Extract the [x, y] coordinate from the center of the cell holding the provided text.  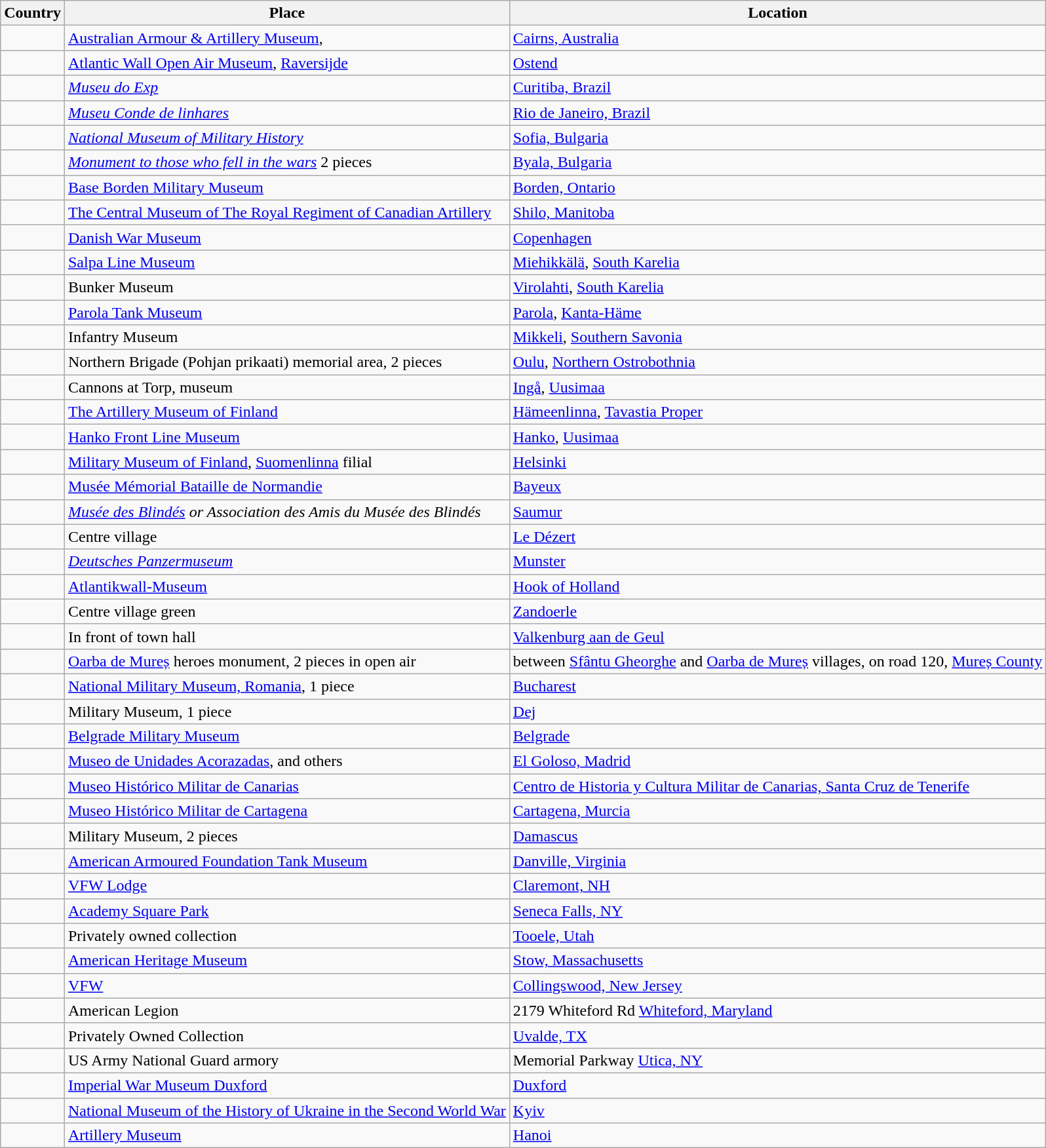
VFW Lodge [287, 886]
Virolahti, South Karelia [777, 287]
Parola, Kanta-Häme [777, 313]
American Heritage Museum [287, 961]
Centro de Historia y Cultura Militar de Canarias, Santa Cruz de Tenerife [777, 786]
Curitiba, Brazil [777, 88]
Atlantikwall-Museum [287, 586]
Le Dézert [777, 537]
Saumur [777, 512]
Borden, Ontario [777, 187]
Oulu, Northern Ostrobothnia [777, 362]
Artillery Museum [287, 1136]
Atlantic Wall Open Air Museum, Raversijde [287, 63]
Seneca Falls, NY [777, 911]
Memorial Parkway Utica, NY [777, 1060]
American Legion [287, 1010]
Bayeux [777, 487]
Imperial War Museum Duxford [287, 1085]
Place [287, 13]
Rio de Janeiro, Brazil [777, 113]
National Military Museum, Romania, 1 piece [287, 686]
Tooele, Utah [777, 936]
Valkenburg aan de Geul [777, 636]
Musée des Blindés or Association des Amis du Musée des Blindés [287, 512]
Parola Tank Museum [287, 313]
Australian Armour & Artillery Museum, [287, 38]
Stow, Massachusetts [777, 961]
US Army National Guard armory [287, 1060]
Ostend [777, 63]
Zandoerle [777, 611]
Military Museum of Finland, Suomenlinna filial [287, 462]
National Museum of Military History [287, 138]
Sofia, Bulgaria [777, 138]
Mikkeli, Southern Savonia [777, 337]
Hanko Front Line Museum [287, 437]
Danville, Virginia [777, 861]
Kyiv [777, 1111]
Centre village green [287, 611]
Musée Mémorial Bataille de Normandie [287, 487]
National Museum of the History of Ukraine in the Second World War [287, 1111]
Oarba de Mureș heroes monument, 2 pieces in open air [287, 661]
Duxford [777, 1085]
Museu do Exp [287, 88]
Uvalde, TX [777, 1035]
Military Museum, 2 pieces [287, 836]
Helsinki [777, 462]
Privately Owned Collection [287, 1035]
Academy Square Park [287, 911]
Cairns, Australia [777, 38]
Miehikkälä, South Karelia [777, 262]
2179 Whiteford Rd Whiteford, Maryland [777, 1010]
Munster [777, 562]
Salpa Line Museum [287, 262]
between Sfântu Gheorghe and Oarba de Mureș villages, on road 120, Mureș County [777, 661]
Centre village [287, 537]
American Armoured Foundation Tank Museum [287, 861]
VFW [287, 985]
Byala, Bulgaria [777, 163]
Museo Histórico Militar de Canarias [287, 786]
Hook of Holland [777, 586]
Hämeenlinna, Tavastia Proper [777, 412]
Damascus [777, 836]
Belgrade Military Museum [287, 737]
Country [33, 13]
Hanoi [777, 1136]
El Goloso, Madrid [777, 761]
Monument to those who fell in the wars 2 pieces [287, 163]
Cartagena, Murcia [777, 811]
Northern Brigade (Pohjan prikaati) memorial area, 2 pieces [287, 362]
Bunker Museum [287, 287]
Dej [777, 711]
Privately owned collection [287, 936]
Museo Histórico Militar de Cartagena [287, 811]
Hanko, Uusimaa [777, 437]
The Central Museum of The Royal Regiment of Canadian Artillery [287, 212]
Ingå, Uusimaa [777, 387]
Infantry Museum [287, 337]
Danish War Museum [287, 237]
Belgrade [777, 737]
Museu Conde de linhares [287, 113]
Location [777, 13]
Bucharest [777, 686]
Collingswood, New Jersey [777, 985]
Claremont, NH [777, 886]
Museo de Unidades Acorazadas, and others [287, 761]
Base Borden Military Museum [287, 187]
Copenhagen [777, 237]
The Artillery Museum of Finland [287, 412]
Shilo, Manitoba [777, 212]
In front of town hall [287, 636]
Military Museum, 1 piece [287, 711]
Deutsches Panzermuseum [287, 562]
Cannons at Torp, museum [287, 387]
